Capture the cell that displays the provided text and extract its [x, y] central coordinate. 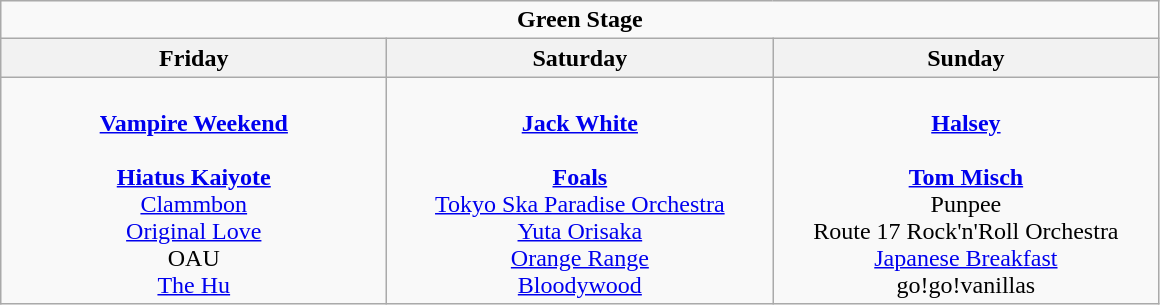
Saturday [580, 58]
Vampire Weekend Hiatus Kaiyote Clammbon Original Love OAU The Hu [194, 190]
Green Stage [580, 20]
Sunday [966, 58]
Friday [194, 58]
Jack White Foals Tokyo Ska Paradise Orchestra Yuta Orisaka Orange Range Bloodywood [580, 190]
Halsey Tom Misch Punpee Route 17 Rock'n'Roll Orchestra Japanese Breakfast go!go!vanillas [966, 190]
